Scan for the cell matching the given text and deliver its (X, Y) coordinate at center. 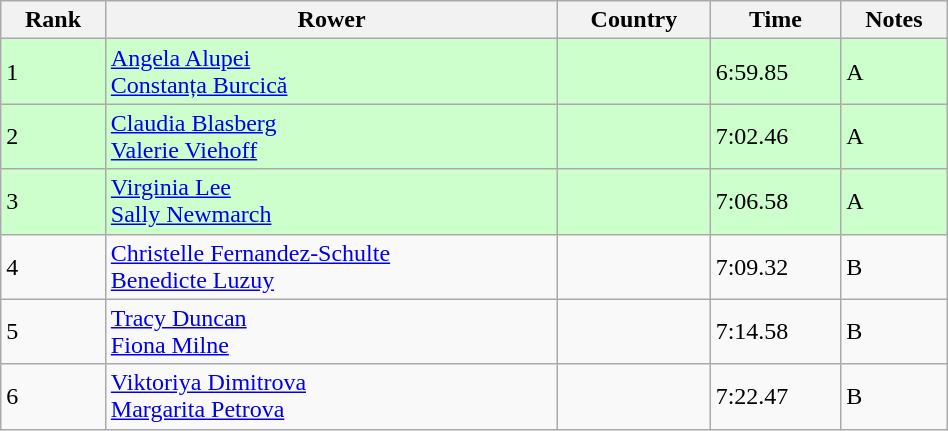
Rower (331, 20)
7:14.58 (775, 332)
2 (54, 136)
7:06.58 (775, 202)
Christelle Fernandez-SchulteBenedicte Luzuy (331, 266)
Rank (54, 20)
Viktoriya DimitrovaMargarita Petrova (331, 396)
1 (54, 72)
6:59.85 (775, 72)
Claudia BlasbergValerie Viehoff (331, 136)
Angela AlupeiConstanța Burcică (331, 72)
Notes (894, 20)
Time (775, 20)
7:22.47 (775, 396)
7:09.32 (775, 266)
Tracy DuncanFiona Milne (331, 332)
3 (54, 202)
7:02.46 (775, 136)
4 (54, 266)
Virginia LeeSally Newmarch (331, 202)
Country (634, 20)
6 (54, 396)
5 (54, 332)
